Determine the (X, Y) coordinate at the center of the cell enclosing the given text.  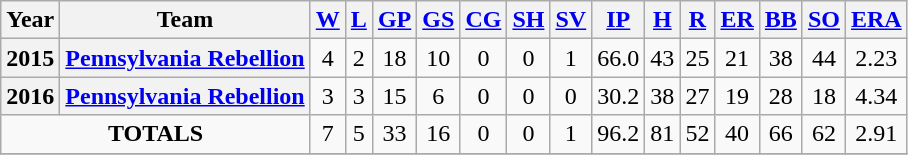
ERA (876, 20)
16 (438, 134)
R (698, 20)
96.2 (618, 134)
25 (698, 58)
TOTALS (156, 134)
21 (737, 58)
19 (737, 96)
4.34 (876, 96)
5 (358, 134)
15 (394, 96)
GS (438, 20)
BB (780, 20)
SH (528, 20)
33 (394, 134)
2.91 (876, 134)
66.0 (618, 58)
H (662, 20)
30.2 (618, 96)
W (328, 20)
66 (780, 134)
ER (737, 20)
40 (737, 134)
4 (328, 58)
7 (328, 134)
SO (824, 20)
2015 (30, 58)
43 (662, 58)
Year (30, 20)
44 (824, 58)
52 (698, 134)
Team (185, 20)
28 (780, 96)
10 (438, 58)
2 (358, 58)
IP (618, 20)
81 (662, 134)
2.23 (876, 58)
27 (698, 96)
SV (571, 20)
L (358, 20)
CG (484, 20)
62 (824, 134)
6 (438, 96)
2016 (30, 96)
GP (394, 20)
